Determine the (x, y) coordinate at the center of the cell enclosing the given text.  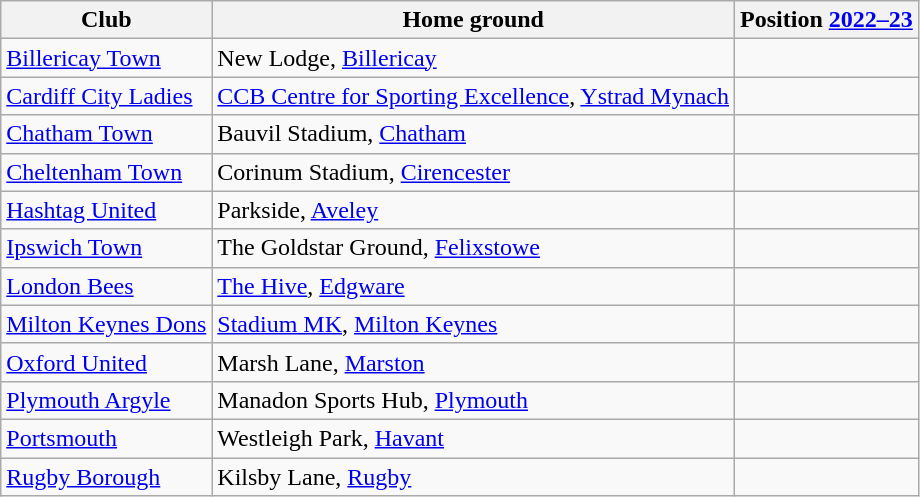
Parkside, Aveley (474, 210)
Oxford United (106, 362)
Rugby Borough (106, 477)
Billericay Town (106, 58)
The Hive, Edgware (474, 286)
Hashtag United (106, 210)
Chatham Town (106, 134)
Home ground (474, 20)
Position 2022–23 (827, 20)
Stadium MK, Milton Keynes (474, 324)
London Bees (106, 286)
The Goldstar Ground, Felixstowe (474, 248)
CCB Centre for Sporting Excellence, Ystrad Mynach (474, 96)
Kilsby Lane, Rugby (474, 477)
New Lodge, Billericay (474, 58)
Cardiff City Ladies (106, 96)
Cheltenham Town (106, 172)
Ipswich Town (106, 248)
Manadon Sports Hub, Plymouth (474, 400)
Corinum Stadium, Cirencester (474, 172)
Plymouth Argyle (106, 400)
Westleigh Park, Havant (474, 438)
Club (106, 20)
Marsh Lane, Marston (474, 362)
Portsmouth (106, 438)
Bauvil Stadium, Chatham (474, 134)
Milton Keynes Dons (106, 324)
